Provide the [x, y] coordinate of the cell's center where the given text is located.  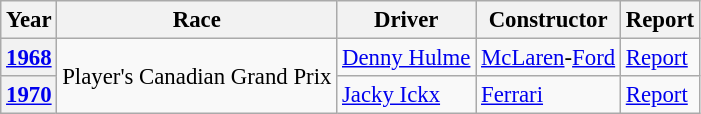
Constructor [548, 20]
1968 [29, 58]
1970 [29, 95]
Driver [406, 20]
Race [197, 20]
Jacky Ickx [406, 95]
Player's Canadian Grand Prix [197, 76]
Year [29, 20]
Denny Hulme [406, 58]
Ferrari [548, 95]
McLaren-Ford [548, 58]
